Capture the cell that displays the provided text and extract its [x, y] central coordinate. 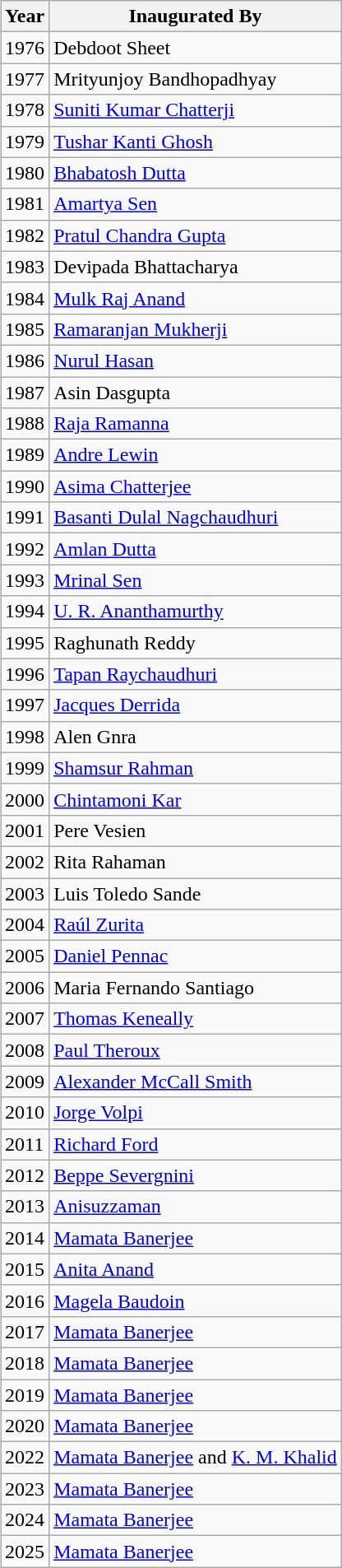
1976 [25, 48]
Raja Ramanna [196, 424]
1978 [25, 110]
Mrinal Sen [196, 580]
Shamsur Rahman [196, 768]
2011 [25, 1144]
Amartya Sen [196, 204]
2010 [25, 1113]
1991 [25, 518]
Alexander McCall Smith [196, 1082]
1992 [25, 549]
1990 [25, 486]
1989 [25, 455]
1986 [25, 361]
2005 [25, 956]
2022 [25, 1458]
Nurul Hasan [196, 361]
2025 [25, 1552]
1987 [25, 393]
Maria Fernando Santiago [196, 988]
2023 [25, 1489]
Asima Chatterjee [196, 486]
2014 [25, 1238]
Jorge Volpi [196, 1113]
Pere Vesien [196, 831]
1988 [25, 424]
1997 [25, 705]
Devipada Bhattacharya [196, 267]
Tushar Kanti Ghosh [196, 142]
2006 [25, 988]
Richard Ford [196, 1144]
Paul Theroux [196, 1050]
1998 [25, 737]
Suniti Kumar Chatterji [196, 110]
1994 [25, 612]
Jacques Derrida [196, 705]
Magela Baudoin [196, 1300]
2009 [25, 1082]
1980 [25, 173]
2000 [25, 799]
Anita Anand [196, 1269]
1983 [25, 267]
2013 [25, 1207]
Bhabatosh Dutta [196, 173]
2008 [25, 1050]
Andre Lewin [196, 455]
2015 [25, 1269]
2012 [25, 1175]
Mulk Raj Anand [196, 298]
1981 [25, 204]
1999 [25, 768]
2003 [25, 893]
1982 [25, 235]
Inaugurated By [196, 16]
Tapan Raychaudhuri [196, 674]
1996 [25, 674]
Year [25, 16]
Basanti Dulal Nagchaudhuri [196, 518]
2004 [25, 925]
Raghunath Reddy [196, 643]
Anisuzzaman [196, 1207]
1979 [25, 142]
2018 [25, 1363]
2017 [25, 1332]
Ramaranjan Mukherji [196, 329]
Asin Dasgupta [196, 393]
2024 [25, 1520]
Luis Toledo Sande [196, 893]
Pratul Chandra Gupta [196, 235]
1977 [25, 79]
2001 [25, 831]
Amlan Dutta [196, 549]
1984 [25, 298]
2002 [25, 862]
U. R. Ananthamurthy [196, 612]
Rita Rahaman [196, 862]
Chintamoni Kar [196, 799]
2020 [25, 1426]
Beppe Severgnini [196, 1175]
2007 [25, 1019]
1985 [25, 329]
Mamata Banerjee and K. M. Khalid [196, 1458]
1993 [25, 580]
Raúl Zurita [196, 925]
Thomas Keneally [196, 1019]
Alen Gnra [196, 737]
1995 [25, 643]
2016 [25, 1300]
Mrityunjoy Bandhopadhyay [196, 79]
Daniel Pennac [196, 956]
Debdoot Sheet [196, 48]
2019 [25, 1395]
